Identify which cell holds the provided text, then report its [X, Y] central coordinate. 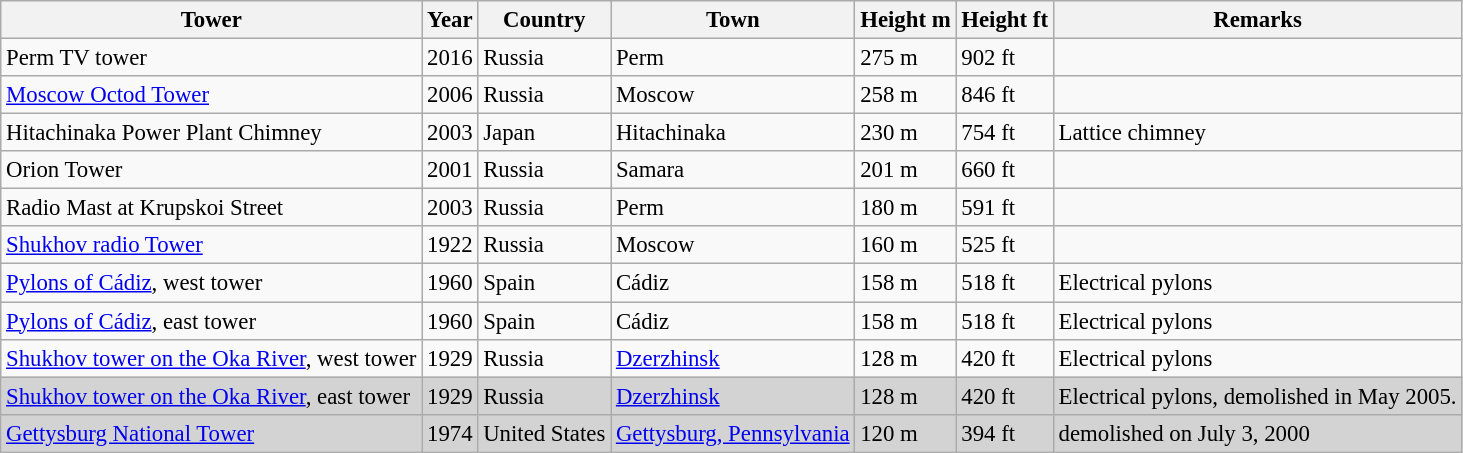
230 m [906, 133]
120 m [906, 433]
Lattice chimney [1258, 133]
Year [450, 20]
1974 [450, 433]
902 ft [1004, 58]
United States [544, 433]
394 ft [1004, 433]
201 m [906, 170]
Pylons of Cádiz, east tower [212, 321]
demolished on July 3, 2000 [1258, 433]
Shukhov tower on the Oka River, west tower [212, 358]
591 ft [1004, 208]
Samara [733, 170]
Pylons of Cádiz, west tower [212, 283]
Shukhov radio Tower [212, 245]
Moscow Octod Tower [212, 95]
Remarks [1258, 20]
2001 [450, 170]
Hitachinaka Power Plant Chimney [212, 133]
Height m [906, 20]
Orion Tower [212, 170]
2016 [450, 58]
Height ft [1004, 20]
275 m [906, 58]
Radio Mast at Krupskoi Street [212, 208]
846 ft [1004, 95]
Tower [212, 20]
525 ft [1004, 245]
Gettysburg, Pennsylvania [733, 433]
258 m [906, 95]
Shukhov tower on the Oka River, east tower [212, 396]
160 m [906, 245]
Gettysburg National Tower [212, 433]
180 m [906, 208]
2006 [450, 95]
Japan [544, 133]
Country [544, 20]
Electrical pylons, demolished in May 2005. [1258, 396]
1922 [450, 245]
Town [733, 20]
Perm TV tower [212, 58]
754 ft [1004, 133]
Hitachinaka [733, 133]
660 ft [1004, 170]
